Locate the cell with the specified text and output its (x, y) center coordinate. 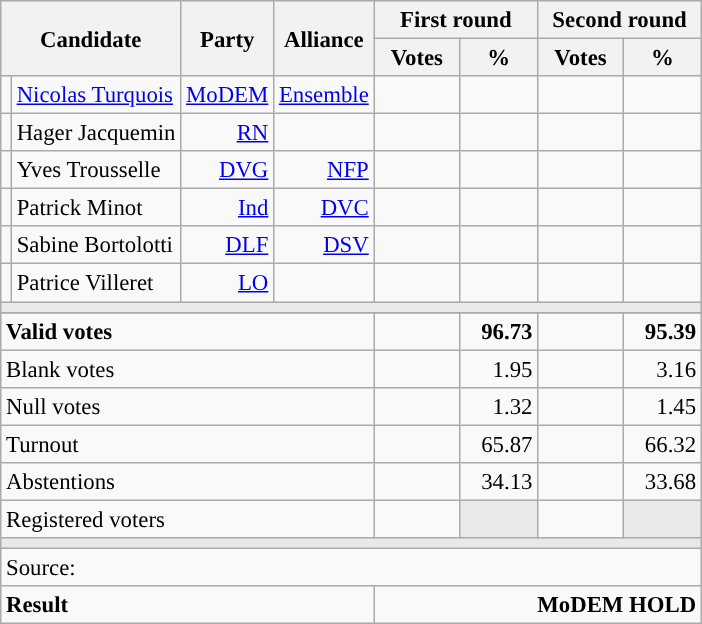
Party (228, 38)
34.13 (499, 482)
Alliance (324, 38)
Registered voters (188, 519)
DVG (228, 170)
Ind (228, 208)
65.87 (499, 444)
1.32 (499, 406)
Result (188, 605)
Source: (352, 567)
66.32 (662, 444)
DSV (324, 245)
96.73 (499, 331)
MoDEM (228, 95)
NFP (324, 170)
Yves Trousselle (96, 170)
3.16 (662, 369)
95.39 (662, 331)
Ensemble (324, 95)
Blank votes (188, 369)
33.68 (662, 482)
Abstentions (188, 482)
Patrice Villeret (96, 283)
Sabine Bortolotti (96, 245)
Nicolas Turquois (96, 95)
1.45 (662, 406)
Hager Jacquemin (96, 133)
Null votes (188, 406)
Candidate (91, 38)
Valid votes (188, 331)
Patrick Minot (96, 208)
DLF (228, 245)
First round (456, 20)
Second round (620, 20)
Turnout (188, 444)
MoDEM HOLD (538, 605)
LO (228, 283)
RN (228, 133)
1.95 (499, 369)
DVC (324, 208)
